Scan for the cell matching the given text and deliver its [x, y] coordinate at center. 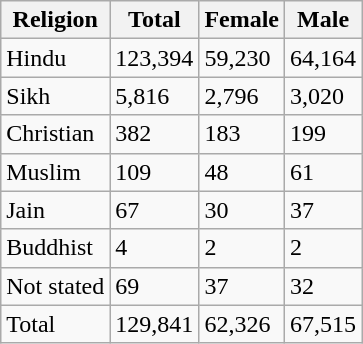
5,816 [154, 96]
Hindu [56, 58]
Sikh [56, 96]
Buddhist [56, 248]
Not stated [56, 286]
Muslim [56, 172]
67,515 [324, 324]
183 [242, 134]
4 [154, 248]
Christian [56, 134]
32 [324, 286]
Male [324, 20]
67 [154, 210]
61 [324, 172]
48 [242, 172]
Religion [56, 20]
69 [154, 286]
62,326 [242, 324]
109 [154, 172]
123,394 [154, 58]
30 [242, 210]
199 [324, 134]
382 [154, 134]
3,020 [324, 96]
64,164 [324, 58]
Jain [56, 210]
Female [242, 20]
2,796 [242, 96]
129,841 [154, 324]
59,230 [242, 58]
